Detect which cell encompasses the target text, then output its [X, Y] center coordinate. 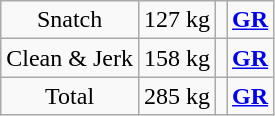
285 kg [176, 96]
Total [70, 96]
127 kg [176, 20]
Snatch [70, 20]
Clean & Jerk [70, 58]
158 kg [176, 58]
